Pinpoint the cell where the given text exists, returning its [X, Y] midpoint coordinate. 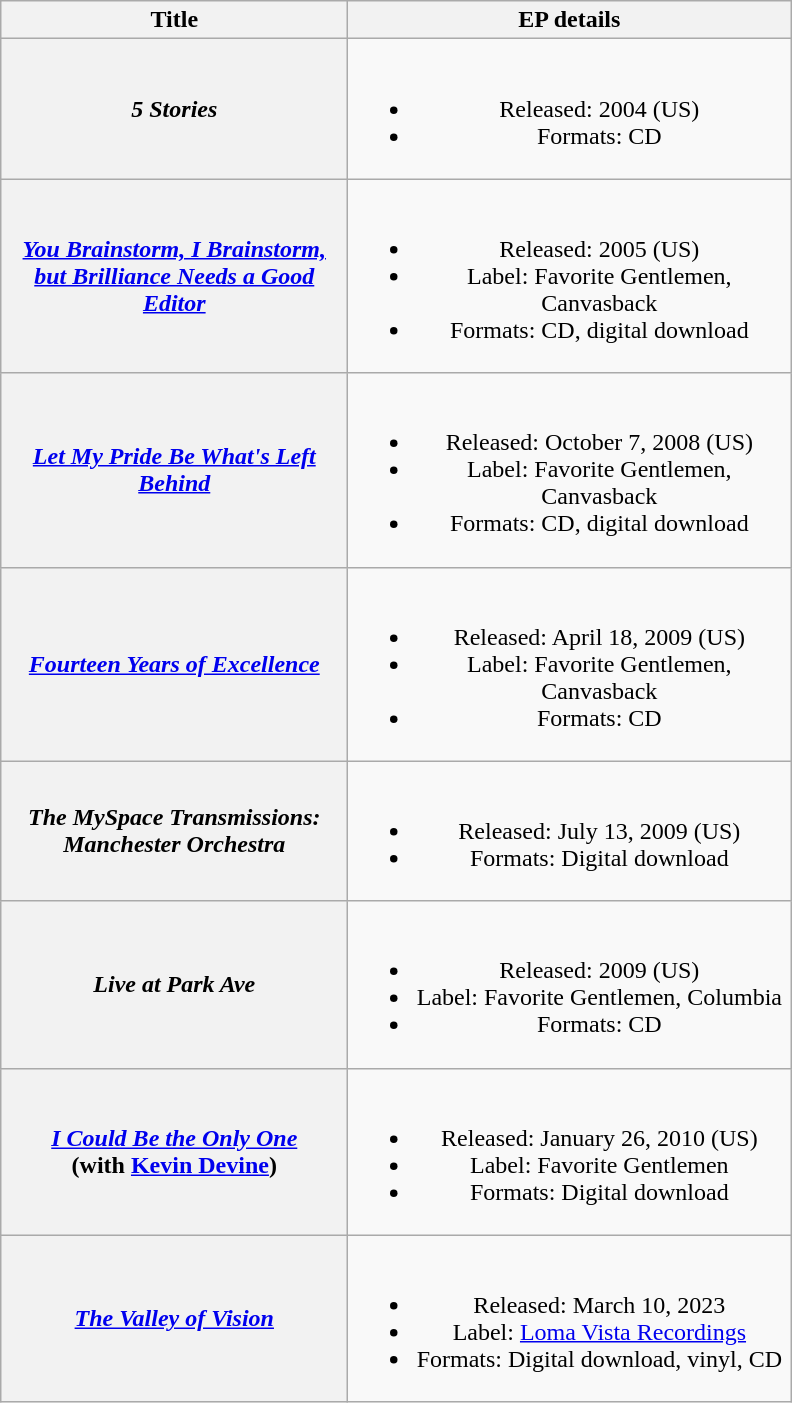
Released: January 26, 2010 (US)Label: Favorite GentlemenFormats: Digital download [570, 1152]
Let My Pride Be What's Left Behind [174, 470]
Released: 2009 (US)Label: Favorite Gentlemen, ColumbiaFormats: CD [570, 984]
Title [174, 20]
Released: March 10, 2023Label: Loma Vista RecordingsFormats: Digital download, vinyl, CD [570, 1318]
5 Stories [174, 109]
Released: April 18, 2009 (US)Label: Favorite Gentlemen, CanvasbackFormats: CD [570, 664]
I Could Be the Only One(with Kevin Devine) [174, 1152]
Released: October 7, 2008 (US)Label: Favorite Gentlemen, CanvasbackFormats: CD, digital download [570, 470]
Live at Park Ave [174, 984]
Fourteen Years of Excellence [174, 664]
Released: 2005 (US)Label: Favorite Gentlemen, CanvasbackFormats: CD, digital download [570, 276]
You Brainstorm, I Brainstorm, but Brilliance Needs a Good Editor [174, 276]
Released: July 13, 2009 (US)Formats: Digital download [570, 831]
The MySpace Transmissions: Manchester Orchestra [174, 831]
EP details [570, 20]
Released: 2004 (US)Formats: CD [570, 109]
The Valley of Vision [174, 1318]
